Scan for the cell matching the given text and deliver its (x, y) coordinate at center. 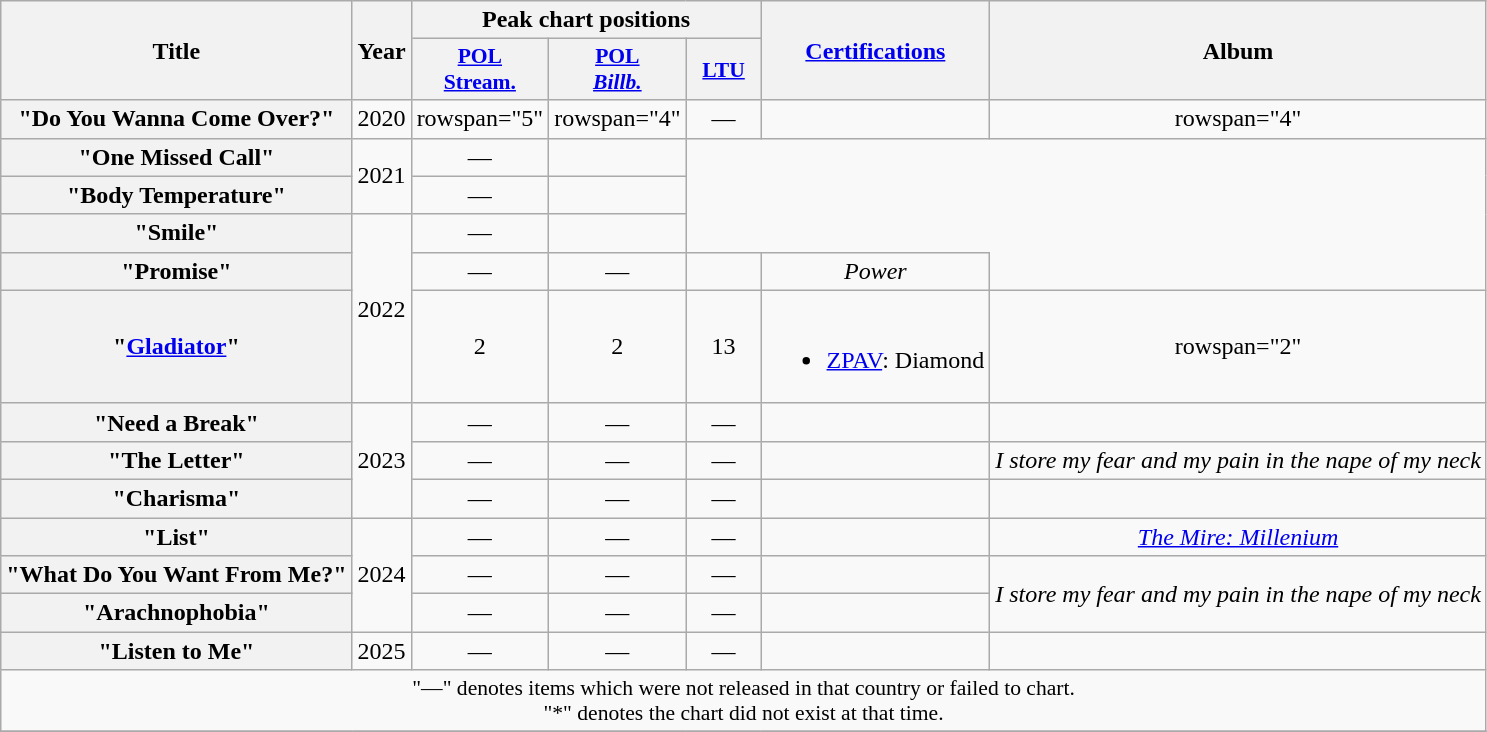
"One Missed Call" (176, 157)
POLBillb. (618, 70)
2023 (382, 460)
"The Letter" (176, 460)
"Listen to Me" (176, 651)
ZPAV: Diamond (876, 346)
"Promise" (176, 271)
rowspan="5" (480, 119)
2024 (382, 575)
"Body Temperature" (176, 195)
13 (724, 346)
2020 (382, 119)
Album (1238, 50)
"Charisma" (176, 498)
2022 (382, 308)
Year (382, 50)
"List" (176, 537)
Peak chart positions (586, 20)
2025 (382, 651)
Certifications (876, 50)
Title (176, 50)
2021 (382, 176)
"Need a Break" (176, 422)
rowspan="2" (1238, 346)
"—" denotes items which were not released in that country or failed to chart."*" denotes the chart did not exist at that time. (744, 700)
"What Do You Want From Me?" (176, 575)
"Gladiator" (176, 346)
The Mire: Millenium (1238, 537)
"Smile" (176, 233)
Power (876, 271)
"Arachnophobia" (176, 613)
"Do You Wanna Come Over?" (176, 119)
LTU (724, 70)
POLStream. (480, 70)
